Identify which cell holds the provided text, then report its (x, y) central coordinate. 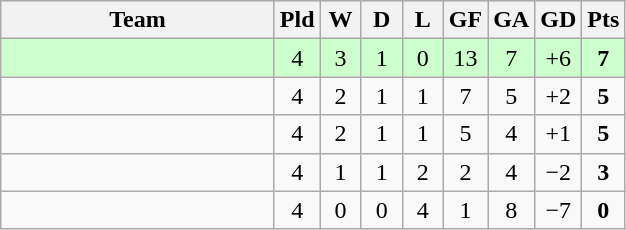
GD (558, 20)
GA (512, 20)
W (340, 20)
13 (465, 58)
L (422, 20)
−2 (558, 172)
−7 (558, 210)
GF (465, 20)
+1 (558, 134)
Pts (604, 20)
+6 (558, 58)
+2 (558, 96)
8 (512, 210)
D (382, 20)
Team (138, 20)
Pld (297, 20)
